Provide the [x, y] coordinate of the cell's center where the given text is located.  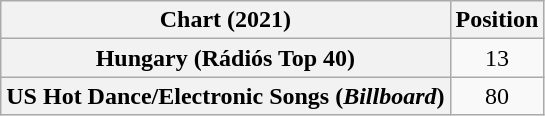
Chart (2021) [226, 20]
Hungary (Rádiós Top 40) [226, 58]
13 [497, 58]
80 [497, 96]
Position [497, 20]
US Hot Dance/Electronic Songs (Billboard) [226, 96]
